Capture the cell that displays the provided text and extract its [X, Y] central coordinate. 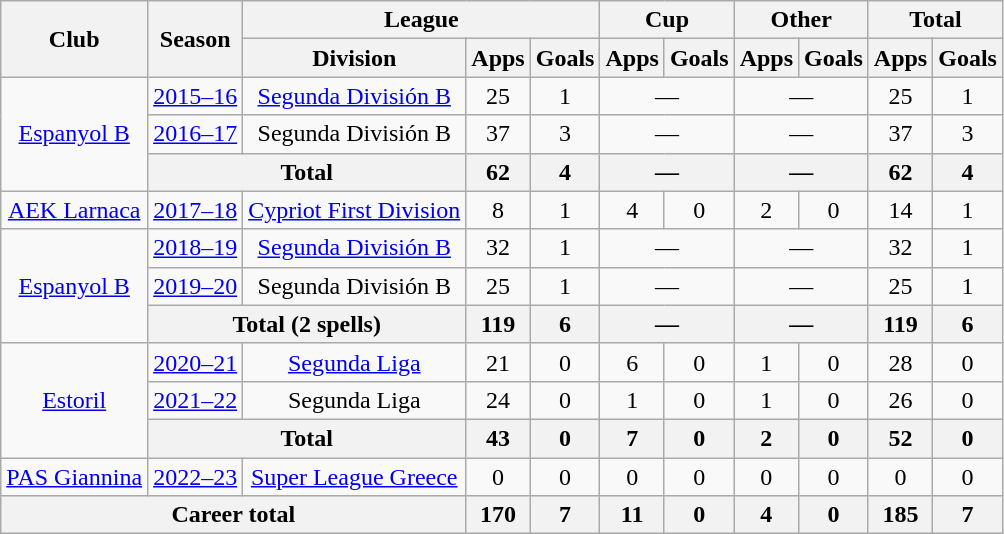
2019–20 [196, 286]
26 [900, 400]
170 [498, 515]
2022–23 [196, 477]
2021–22 [196, 400]
League [422, 20]
2017–18 [196, 210]
Total (2 spells) [307, 324]
8 [498, 210]
Season [196, 39]
21 [498, 362]
28 [900, 362]
2018–19 [196, 248]
Club [74, 39]
Cup [667, 20]
52 [900, 438]
Division [354, 58]
185 [900, 515]
24 [498, 400]
2015–16 [196, 96]
Career total [234, 515]
AEK Larnaca [74, 210]
PAS Giannina [74, 477]
Estoril [74, 400]
43 [498, 438]
14 [900, 210]
2020–21 [196, 362]
Cypriot First Division [354, 210]
Super League Greece [354, 477]
11 [632, 515]
Other [801, 20]
2016–17 [196, 134]
